Determine the [X, Y] coordinate at the center of the cell enclosing the given text.  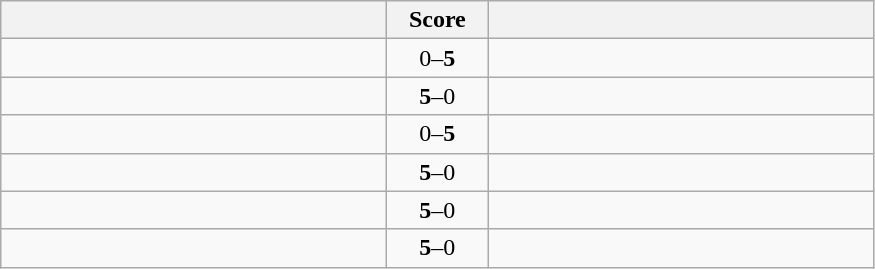
Score [438, 20]
